Provide the [X, Y] coordinate of the cell's center where the given text is located.  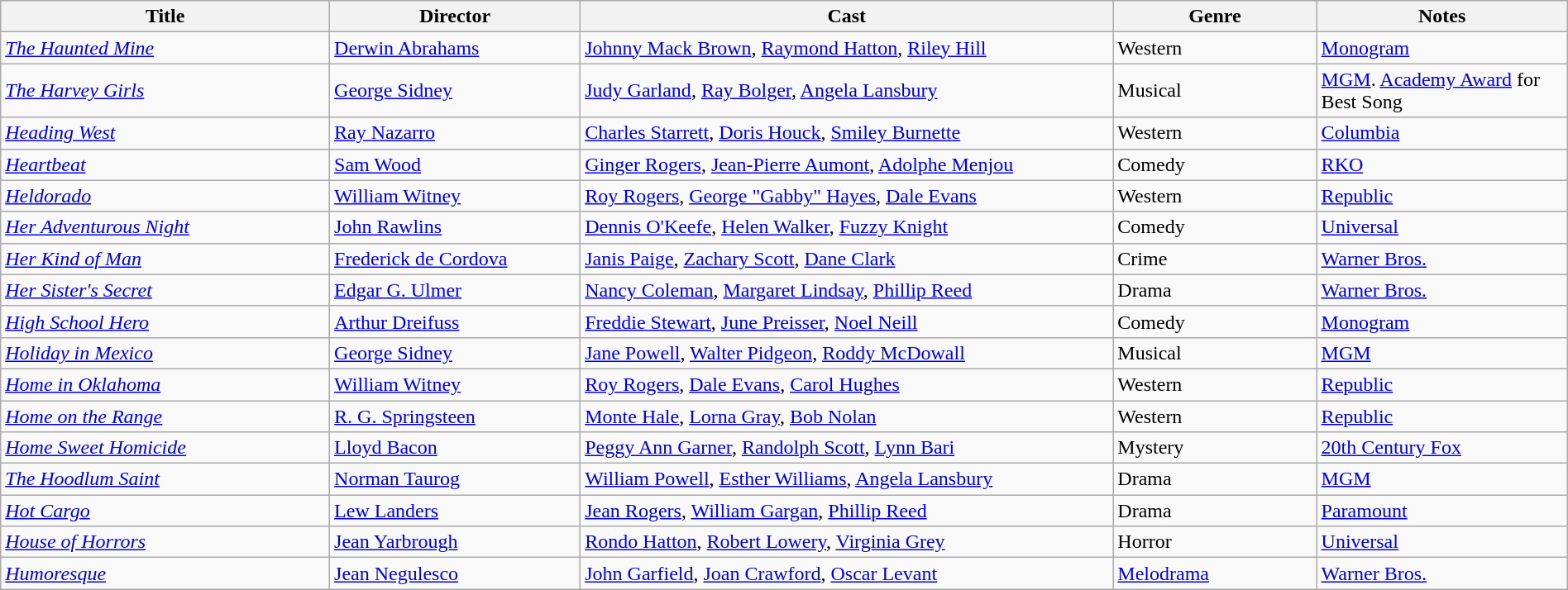
Notes [1442, 17]
Edgar G. Ulmer [455, 290]
Monte Hale, Lorna Gray, Bob Nolan [847, 416]
Mystery [1215, 448]
Nancy Coleman, Margaret Lindsay, Phillip Reed [847, 290]
Lloyd Bacon [455, 448]
Jean Rogers, William Gargan, Phillip Reed [847, 511]
R. G. Springsteen [455, 416]
Roy Rogers, Dale Evans, Carol Hughes [847, 384]
John Garfield, Joan Crawford, Oscar Levant [847, 573]
House of Horrors [165, 542]
Paramount [1442, 511]
John Rawlins [455, 227]
The Haunted Mine [165, 48]
Heartbeat [165, 164]
Johnny Mack Brown, Raymond Hatton, Riley Hill [847, 48]
High School Hero [165, 321]
Roy Rogers, George "Gabby" Hayes, Dale Evans [847, 196]
Home Sweet Homicide [165, 448]
RKO [1442, 164]
Jane Powell, Walter Pidgeon, Roddy McDowall [847, 353]
Her Sister's Secret [165, 290]
MGM. Academy Award for Best Song [1442, 91]
Home on the Range [165, 416]
Rondo Hatton, Robert Lowery, Virginia Grey [847, 542]
Ray Nazarro [455, 133]
Genre [1215, 17]
Crime [1215, 259]
Humoresque [165, 573]
Sam Wood [455, 164]
Heading West [165, 133]
Judy Garland, Ray Bolger, Angela Lansbury [847, 91]
Derwin Abrahams [455, 48]
Freddie Stewart, June Preisser, Noel Neill [847, 321]
Horror [1215, 542]
Her Adventurous Night [165, 227]
Title [165, 17]
Home in Oklahoma [165, 384]
Janis Paige, Zachary Scott, Dane Clark [847, 259]
Director [455, 17]
Cast [847, 17]
Holiday in Mexico [165, 353]
Norman Taurog [455, 479]
Jean Yarbrough [455, 542]
Ginger Rogers, Jean-Pierre Aumont, Adolphe Menjou [847, 164]
Peggy Ann Garner, Randolph Scott, Lynn Bari [847, 448]
The Harvey Girls [165, 91]
Arthur Dreifuss [455, 321]
Columbia [1442, 133]
The Hoodlum Saint [165, 479]
Her Kind of Man [165, 259]
Charles Starrett, Doris Houck, Smiley Burnette [847, 133]
Frederick de Cordova [455, 259]
20th Century Fox [1442, 448]
William Powell, Esther Williams, Angela Lansbury [847, 479]
Heldorado [165, 196]
Dennis O'Keefe, Helen Walker, Fuzzy Knight [847, 227]
Lew Landers [455, 511]
Hot Cargo [165, 511]
Jean Negulesco [455, 573]
Melodrama [1215, 573]
